Locate the cell with the specified text and output its [X, Y] center coordinate. 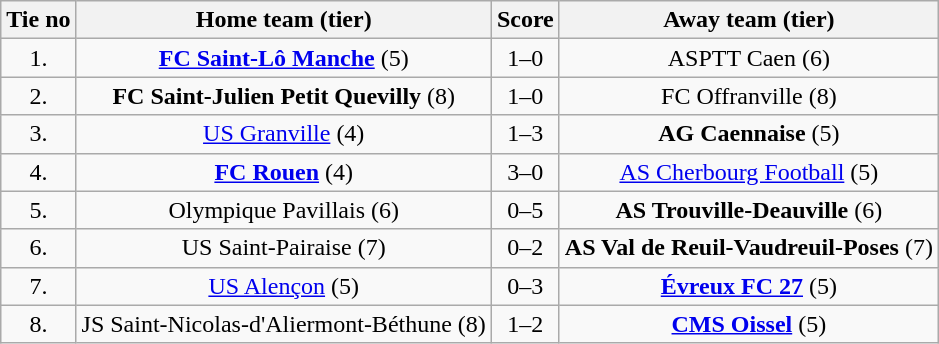
ASPTT Caen (6) [748, 58]
2. [38, 96]
FC Saint-Julien Petit Quevilly (8) [284, 96]
US Granville (4) [284, 134]
AS Trouville-Deauville (6) [748, 210]
Away team (tier) [748, 20]
AS Cherbourg Football (5) [748, 172]
3. [38, 134]
7. [38, 286]
3–0 [525, 172]
CMS Oissel (5) [748, 324]
Score [525, 20]
1–2 [525, 324]
8. [38, 324]
AS Val de Reuil-Vaudreuil-Poses (7) [748, 248]
Home team (tier) [284, 20]
1. [38, 58]
Évreux FC 27 (5) [748, 286]
Olympique Pavillais (6) [284, 210]
FC Rouen (4) [284, 172]
1–3 [525, 134]
0–2 [525, 248]
FC Saint-Lô Manche (5) [284, 58]
5. [38, 210]
6. [38, 248]
FC Offranville (8) [748, 96]
US Alençon (5) [284, 286]
0–3 [525, 286]
Tie no [38, 20]
US Saint-Pairaise (7) [284, 248]
AG Caennaise (5) [748, 134]
JS Saint-Nicolas-d'Aliermont-Béthune (8) [284, 324]
4. [38, 172]
0–5 [525, 210]
